Pinpoint the cell where the given text exists, returning its [x, y] midpoint coordinate. 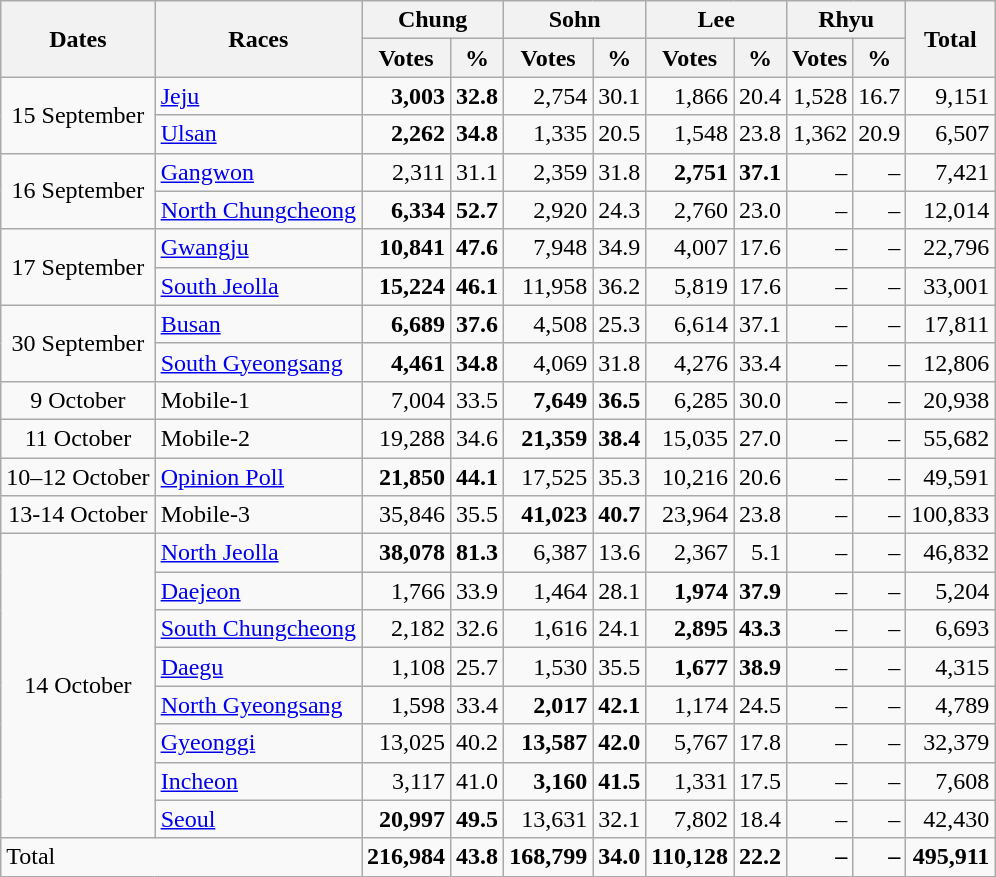
10–12 October [78, 477]
38.9 [760, 667]
20,997 [406, 819]
42.1 [620, 705]
21,359 [548, 438]
100,833 [950, 515]
27.0 [760, 438]
7,649 [548, 400]
6,689 [406, 324]
11,958 [548, 286]
38.4 [620, 438]
41,023 [548, 515]
4,069 [548, 362]
Rhyu [846, 20]
Jeju [258, 96]
42,430 [950, 819]
43.8 [478, 857]
13,025 [406, 743]
1,766 [406, 591]
495,911 [950, 857]
Ulsan [258, 134]
3,160 [548, 781]
17,525 [548, 477]
Seoul [258, 819]
11 October [78, 438]
46.1 [478, 286]
1,598 [406, 705]
South Gyeongsang [258, 362]
1,174 [690, 705]
24.3 [620, 210]
34.6 [478, 438]
37.9 [760, 591]
1,530 [548, 667]
4,789 [950, 705]
28.1 [620, 591]
110,128 [690, 857]
7,608 [950, 781]
2,017 [548, 705]
2,895 [690, 629]
7,802 [690, 819]
216,984 [406, 857]
30 September [78, 343]
44.1 [478, 477]
32.8 [478, 96]
South Jeolla [258, 286]
20.9 [880, 134]
14 October [78, 686]
36.5 [620, 400]
5,767 [690, 743]
3,003 [406, 96]
2,262 [406, 134]
35.3 [620, 477]
Mobile-2 [258, 438]
46,832 [950, 553]
North Chungcheong [258, 210]
1,548 [690, 134]
4,007 [690, 248]
4,315 [950, 667]
15,224 [406, 286]
6,507 [950, 134]
15 September [78, 115]
13-14 October [78, 515]
4,508 [548, 324]
168,799 [548, 857]
1,335 [548, 134]
2,754 [548, 96]
13.6 [620, 553]
4,276 [690, 362]
1,464 [548, 591]
1,362 [820, 134]
5,819 [690, 286]
Daegu [258, 667]
Gwangju [258, 248]
30.1 [620, 96]
35,846 [406, 515]
33.9 [478, 591]
6,334 [406, 210]
6,614 [690, 324]
Gangwon [258, 172]
Races [258, 39]
43.3 [760, 629]
32.1 [620, 819]
9 October [78, 400]
6,693 [950, 629]
32,379 [950, 743]
24.5 [760, 705]
2,311 [406, 172]
1,677 [690, 667]
7,948 [548, 248]
16.7 [880, 96]
12,014 [950, 210]
41.5 [620, 781]
2,760 [690, 210]
52.7 [478, 210]
40.2 [478, 743]
31.1 [478, 172]
Chung [433, 20]
Daejeon [258, 591]
19,288 [406, 438]
5,204 [950, 591]
Dates [78, 39]
7,004 [406, 400]
1,974 [690, 591]
20.4 [760, 96]
Mobile-1 [258, 400]
17.8 [760, 743]
17,811 [950, 324]
3,117 [406, 781]
37.6 [478, 324]
13,587 [548, 743]
18.4 [760, 819]
2,920 [548, 210]
2,359 [548, 172]
22,796 [950, 248]
2,367 [690, 553]
24.1 [620, 629]
23.0 [760, 210]
47.6 [478, 248]
17 September [78, 267]
Mobile-3 [258, 515]
25.3 [620, 324]
55,682 [950, 438]
Gyeonggi [258, 743]
7,421 [950, 172]
1,331 [690, 781]
33.5 [478, 400]
Sohn [575, 20]
South Chungcheong [258, 629]
15,035 [690, 438]
41.0 [478, 781]
1,616 [548, 629]
16 September [78, 191]
17.5 [760, 781]
21,850 [406, 477]
North Jeolla [258, 553]
2,751 [690, 172]
36.2 [620, 286]
Lee [716, 20]
25.7 [478, 667]
10,216 [690, 477]
32.6 [478, 629]
22.2 [760, 857]
1,866 [690, 96]
34.0 [620, 857]
30.0 [760, 400]
20,938 [950, 400]
1,108 [406, 667]
33,001 [950, 286]
20.6 [760, 477]
Incheon [258, 781]
6,285 [690, 400]
Busan [258, 324]
38,078 [406, 553]
13,631 [548, 819]
9,151 [950, 96]
10,841 [406, 248]
49,591 [950, 477]
5.1 [760, 553]
40.7 [620, 515]
Opinion Poll [258, 477]
North Gyeongsang [258, 705]
1,528 [820, 96]
42.0 [620, 743]
6,387 [548, 553]
20.5 [620, 134]
12,806 [950, 362]
81.3 [478, 553]
23,964 [690, 515]
34.9 [620, 248]
2,182 [406, 629]
4,461 [406, 362]
49.5 [478, 819]
